Return the [x, y] coordinate for the center point of the cell that contains the specified text.  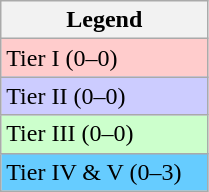
Legend [104, 20]
Tier IV & V (0–3) [104, 172]
Tier I (0–0) [104, 58]
Tier II (0–0) [104, 96]
Tier III (0–0) [104, 134]
